Detect which cell encompasses the target text, then output its [X, Y] center coordinate. 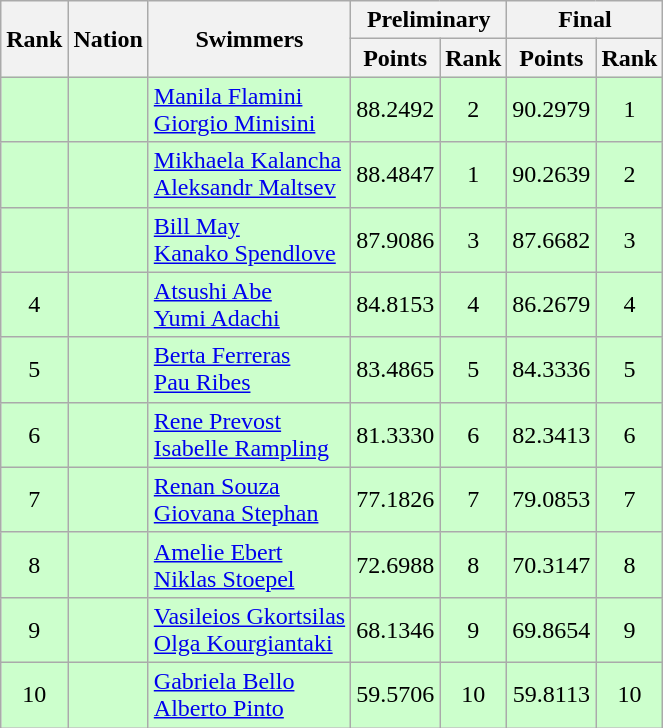
Mikhaela KalanchaAleksandr Maltsev [249, 174]
Amelie EbertNiklas Stoepel [249, 564]
84.8153 [396, 304]
90.2979 [552, 110]
Nation [108, 39]
Atsushi AbeYumi Adachi [249, 304]
Bill MayKanako Spendlove [249, 240]
82.3413 [552, 434]
Swimmers [249, 39]
87.6682 [552, 240]
Preliminary [429, 20]
90.2639 [552, 174]
77.1826 [396, 500]
81.3330 [396, 434]
87.9086 [396, 240]
84.3336 [552, 370]
Final [585, 20]
69.8654 [552, 630]
83.4865 [396, 370]
70.3147 [552, 564]
Gabriela BelloAlberto Pinto [249, 694]
86.2679 [552, 304]
Berta FerrerasPau Ribes [249, 370]
68.1346 [396, 630]
59.8113 [552, 694]
59.5706 [396, 694]
Renan SouzaGiovana Stephan [249, 500]
72.6988 [396, 564]
79.0853 [552, 500]
Vasileios GkortsilasOlga Kourgiantaki [249, 630]
88.4847 [396, 174]
Manila FlaminiGiorgio Minisini [249, 110]
Rene PrevostIsabelle Rampling [249, 434]
88.2492 [396, 110]
